Output the (X, Y) coordinate of the center of the cell containing the given text.  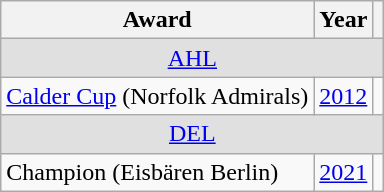
Year (344, 20)
Champion (Eisbären Berlin) (158, 172)
DEL (192, 134)
2021 (344, 172)
2012 (344, 96)
Calder Cup (Norfolk Admirals) (158, 96)
AHL (192, 58)
Award (158, 20)
